Return (x, y) of the center of cell containing provided text 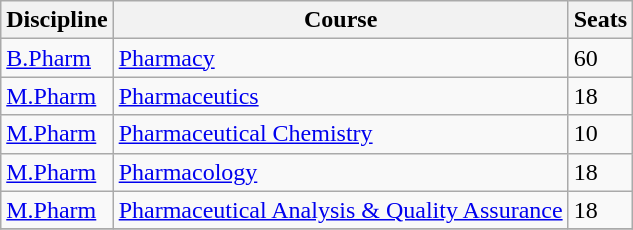
60 (600, 58)
10 (600, 134)
Seats (600, 20)
Pharmaceutical Chemistry (340, 134)
Pharmacology (340, 172)
B.Pharm (57, 58)
Pharmaceutics (340, 96)
Pharmacy (340, 58)
Pharmaceutical Analysis & Quality Assurance (340, 210)
Discipline (57, 20)
Course (340, 20)
